Return the [x, y] coordinate for the center point of the cell that contains the specified text.  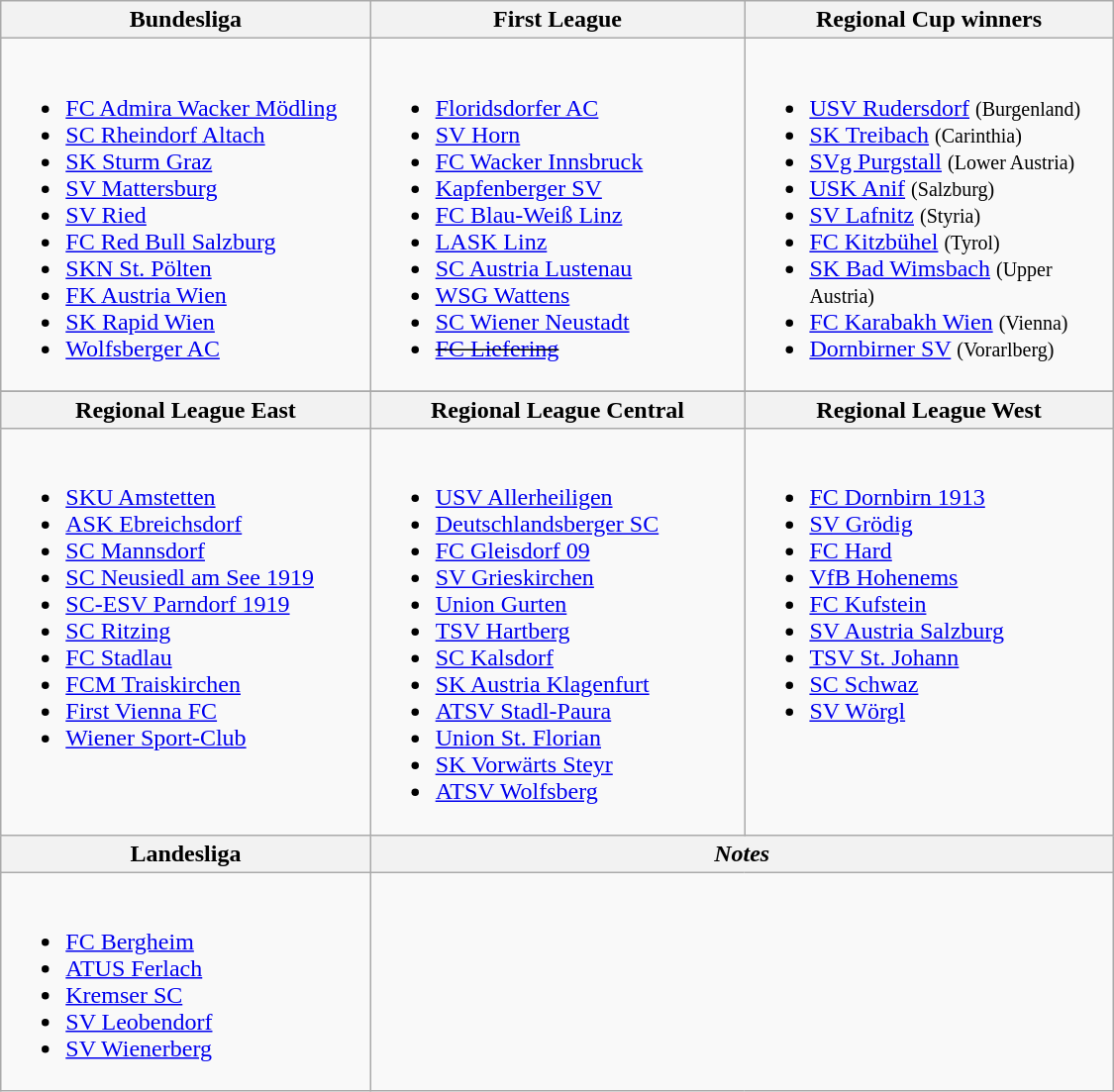
Regional League Central [557, 410]
FC BergheimATUS FerlachKremser SCSV LeobendorfSV Wienerberg [186, 982]
Notes [742, 853]
First League [557, 20]
FC Dornbirn 1913SV GrödigFC HardVfB HohenemsFC KufsteinSV Austria SalzburgTSV St. JohannSC SchwazSV Wörgl [929, 632]
Bundesliga [186, 20]
Regional Cup winners [929, 20]
Landesliga [186, 853]
Regional League West [929, 410]
Regional League East [186, 410]
Floridsdorfer ACSV HornFC Wacker InnsbruckKapfenberger SVFC Blau-Weiß LinzLASK LinzSC Austria LustenauWSG WattensSC Wiener NeustadtFC Liefering [557, 215]
